Extract the [x, y] coordinate from the center of the cell holding the provided text.  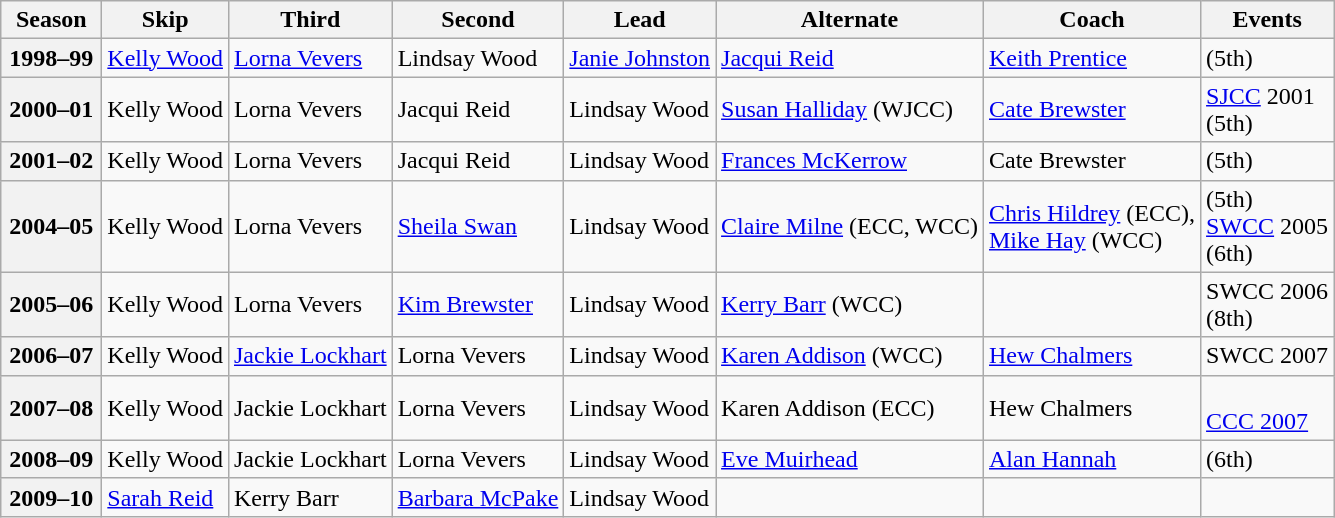
Keith Prentice [1092, 58]
Susan Halliday (WJCC) [850, 110]
2001–02 [52, 161]
(5th)SWCC 2005 (6th) [1268, 226]
Skip [166, 20]
Karen Addison (ECC) [850, 408]
Eve Muirhead [850, 459]
Season [52, 20]
2005–06 [52, 304]
Sarah Reid [166, 497]
Barbara McPake [478, 497]
2000–01 [52, 110]
Lead [640, 20]
Kim Brewster [478, 304]
Karen Addison (WCC) [850, 356]
Claire Milne (ECC, WCC) [850, 226]
Frances McKerrow [850, 161]
Events [1268, 20]
Alan Hannah [1092, 459]
(6th) [1268, 459]
Kerry Barr [310, 497]
SWCC 2007 [1268, 356]
Sheila Swan [478, 226]
2006–07 [52, 356]
Second [478, 20]
Third [310, 20]
SJCC 2001 (5th) [1268, 110]
Janie Johnston [640, 58]
Alternate [850, 20]
2004–05 [52, 226]
SWCC 2006 (8th) [1268, 304]
Chris Hildrey (ECC),Mike Hay (WCC) [1092, 226]
2009–10 [52, 497]
1998–99 [52, 58]
CCC 2007 [1268, 408]
Kerry Barr (WCC) [850, 304]
2008–09 [52, 459]
2007–08 [52, 408]
Coach [1092, 20]
